Locate the cell with the specified text and output its (X, Y) center coordinate. 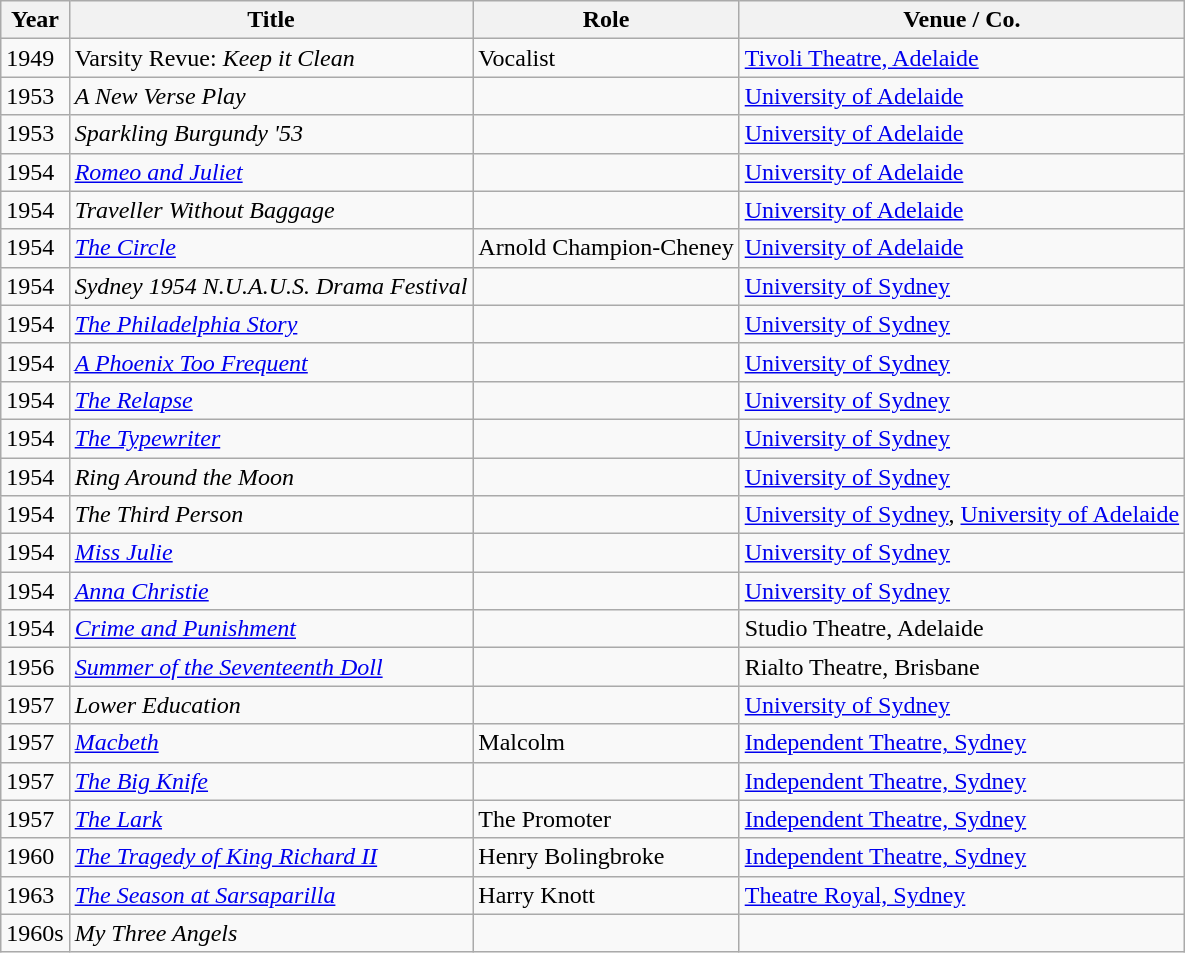
Ring Around the Moon (271, 477)
Varsity Revue: Keep it Clean (271, 58)
The Relapse (271, 400)
The Season at Sarsaparilla (271, 895)
Arnold Champion-Cheney (606, 248)
Rialto Theatre, Brisbane (962, 667)
1956 (35, 667)
Malcolm (606, 743)
1949 (35, 58)
Traveller Without Baggage (271, 210)
The Typewriter (271, 438)
Title (271, 20)
The Lark (271, 819)
Harry Knott (606, 895)
Studio Theatre, Adelaide (962, 629)
Romeo and Juliet (271, 172)
1963 (35, 895)
1960 (35, 857)
Role (606, 20)
Vocalist (606, 58)
Henry Bolingbroke (606, 857)
The Big Knife (271, 781)
Tivoli Theatre, Adelaide (962, 58)
Sparkling Burgundy '53 (271, 134)
My Three Angels (271, 933)
Crime and Punishment (271, 629)
University of Sydney, University of Adelaide (962, 515)
Sydney 1954 N.U.A.U.S. Drama Festival (271, 286)
The Third Person (271, 515)
Year (35, 20)
Macbeth (271, 743)
Anna Christie (271, 591)
Miss Julie (271, 553)
The Circle (271, 248)
The Tragedy of King Richard II (271, 857)
A New Verse Play (271, 96)
The Promoter (606, 819)
Lower Education (271, 705)
Summer of the Seventeenth Doll (271, 667)
A Phoenix Too Frequent (271, 362)
Venue / Co. (962, 20)
Theatre Royal, Sydney (962, 895)
1960s (35, 933)
The Philadelphia Story (271, 324)
